Detect which cell encompasses the target text, then output its [x, y] center coordinate. 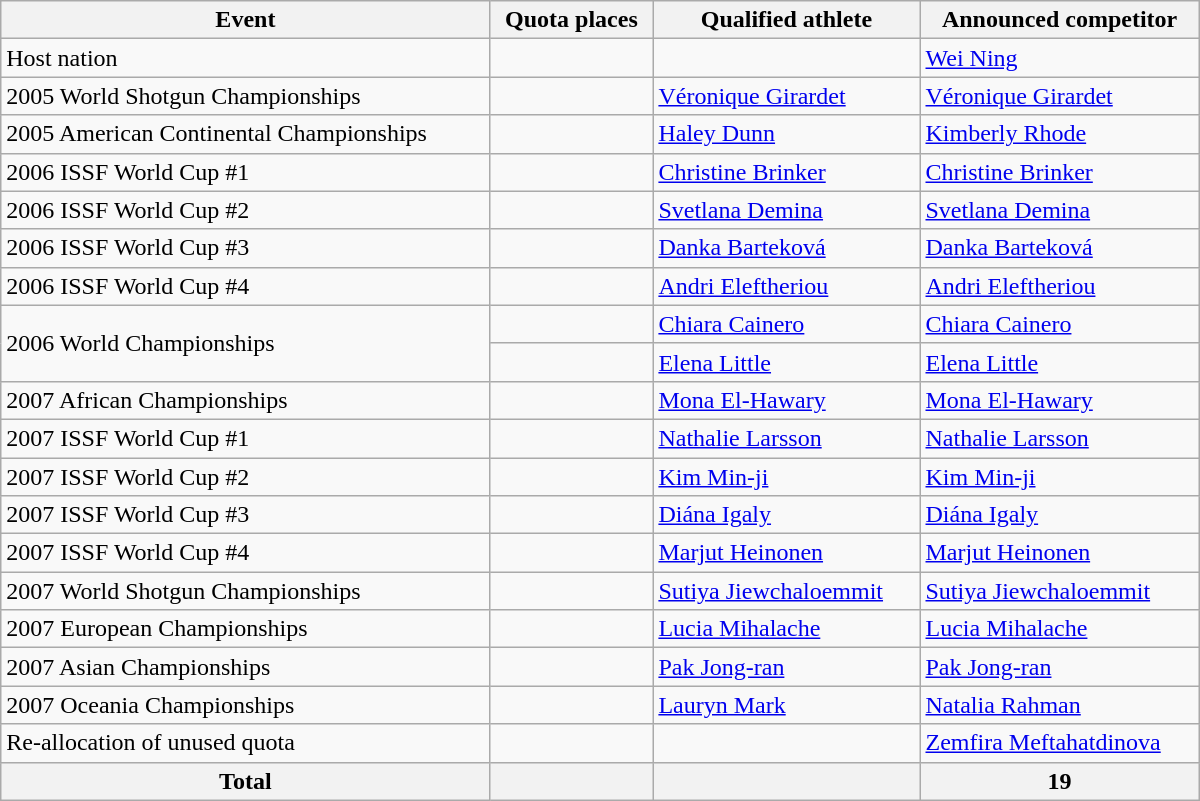
Host nation [246, 58]
2007 ISSF World Cup #4 [246, 553]
2007 Oceania Championships [246, 705]
Total [246, 781]
Event [246, 20]
2006 World Championships [246, 343]
19 [1060, 781]
2007 ISSF World Cup #2 [246, 477]
2005 World Shotgun Championships [246, 96]
Lauryn Mark [786, 705]
Kimberly Rhode [1060, 134]
Re-allocation of unused quota [246, 743]
2006 ISSF World Cup #1 [246, 172]
Haley Dunn [786, 134]
2007 Asian Championships [246, 667]
Zemfira Meftahatdinova [1060, 743]
Natalia Rahman [1060, 705]
2006 ISSF World Cup #4 [246, 286]
Quota places [572, 20]
2006 ISSF World Cup #2 [246, 210]
2007 ISSF World Cup #1 [246, 438]
2007 ISSF World Cup #3 [246, 515]
2007 African Championships [246, 400]
2006 ISSF World Cup #3 [246, 248]
2007 World Shotgun Championships [246, 591]
2007 European Championships [246, 629]
Announced competitor [1060, 20]
Qualified athlete [786, 20]
2005 American Continental Championships [246, 134]
Wei Ning [1060, 58]
